From the cell containing the given text, extract its center point as (x, y) coordinate. 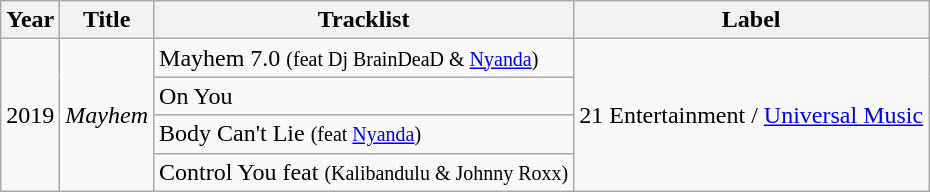
Mayhem (107, 115)
Year (30, 20)
21 Entertainment / Universal Music (752, 115)
Tracklist (364, 20)
Title (107, 20)
2019 (30, 115)
On You (364, 96)
Label (752, 20)
Control You feat (Kalibandulu & Johnny Roxx) (364, 172)
Body Can't Lie (feat Nyanda) (364, 134)
Mayhem 7.0 (feat Dj BrainDeaD & Nyanda) (364, 58)
